Return the (X, Y) coordinate for the center point of the cell that contains the specified text.  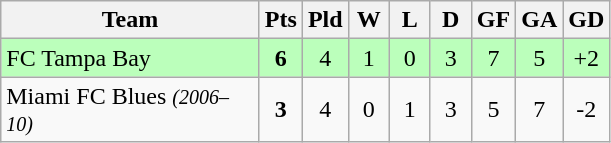
L (410, 20)
+2 (586, 58)
GA (540, 20)
D (450, 20)
W (368, 20)
GF (493, 20)
6 (280, 58)
Miami FC Blues (2006–10) (130, 110)
FC Tampa Bay (130, 58)
GD (586, 20)
Pld (325, 20)
Pts (280, 20)
-2 (586, 110)
Team (130, 20)
